Capture the cell that displays the provided text and extract its [X, Y] central coordinate. 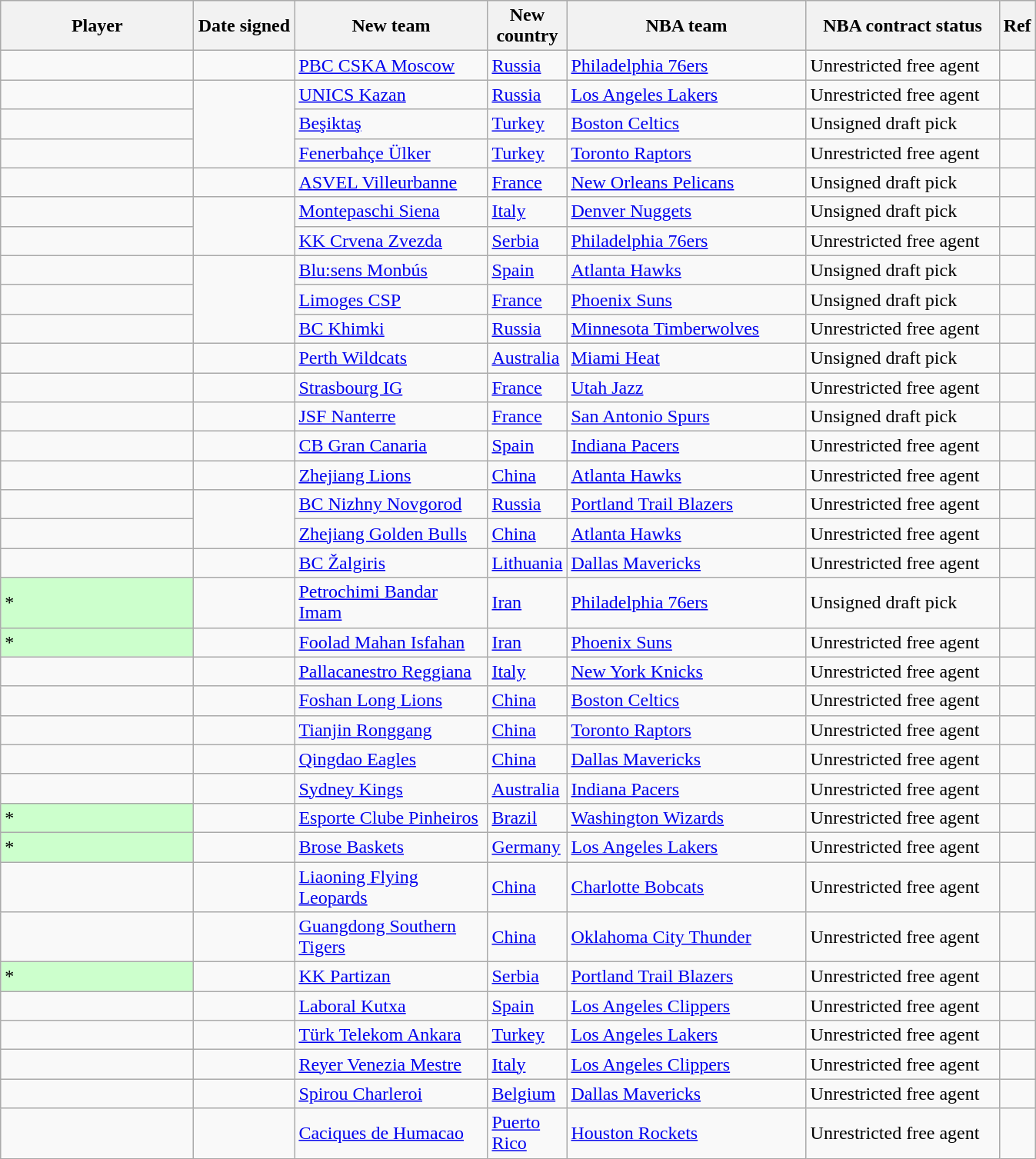
Miami Heat [686, 358]
Houston Rockets [686, 1134]
JSF Nanterre [391, 417]
Strasbourg IG [391, 387]
BC Žalgiris [391, 563]
Foshan Long Lions [391, 701]
Foolad Mahan Isfahan [391, 642]
Charlotte Bobcats [686, 886]
Esporte Clube Pinheiros [391, 818]
UNICS Kazan [391, 95]
Germany [528, 847]
Limoges CSP [391, 299]
Pallacanestro Reggiana [391, 671]
Guangdong Southern Tigers [391, 937]
Fenerbahçe Ülker [391, 153]
Zhejiang Golden Bulls [391, 534]
BC Khimki [391, 328]
New country [528, 26]
KK Crvena Zvezda [391, 241]
Spirou Charleroi [391, 1094]
Qingdao Eagles [391, 759]
Puerto Rico [528, 1134]
Sydney Kings [391, 788]
New team [391, 26]
Laboral Kutxa [391, 1006]
Brose Baskets [391, 847]
BC Nizhny Novgorod [391, 505]
CB Gran Canaria [391, 446]
NBA contract status [903, 26]
Lithuania [528, 563]
Minnesota Timberwolves [686, 328]
Petrochimi Bandar Imam [391, 603]
New York Knicks [686, 671]
Belgium [528, 1094]
Liaoning Flying Leopards [391, 886]
KK Partizan [391, 977]
Beşiktaş [391, 124]
Utah Jazz [686, 387]
Tianjin Ronggang [391, 730]
ASVEL Villeurbanne [391, 182]
Blu:sens Monbús [391, 270]
Ref [1017, 26]
Oklahoma City Thunder [686, 937]
Player [97, 26]
Date signed [245, 26]
Brazil [528, 818]
Washington Wizards [686, 818]
New Orleans Pelicans [686, 182]
Türk Telekom Ankara [391, 1035]
Montepaschi Siena [391, 211]
PBC CSKA Moscow [391, 65]
Caciques de Humacao [391, 1134]
Reyer Venezia Mestre [391, 1064]
Perth Wildcats [391, 358]
Denver Nuggets [686, 211]
Zhejiang Lions [391, 475]
San Antonio Spurs [686, 417]
NBA team [686, 26]
